Find where the given text appears and provide that cell's center as (x, y) coordinate. 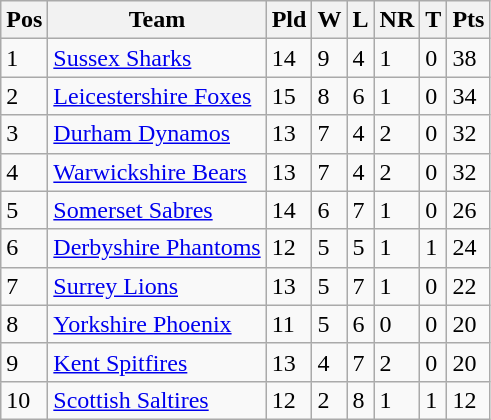
Derbyshire Phantoms (157, 248)
L (360, 20)
Warwickshire Bears (157, 172)
26 (468, 210)
3 (24, 134)
34 (468, 96)
Pts (468, 20)
Yorkshire Phoenix (157, 324)
T (434, 20)
Durham Dynamos (157, 134)
10 (24, 400)
Somerset Sabres (157, 210)
Pos (24, 20)
22 (468, 286)
11 (289, 324)
38 (468, 58)
Kent Spitfires (157, 362)
Sussex Sharks (157, 58)
NR (397, 20)
Pld (289, 20)
Scottish Saltires (157, 400)
Surrey Lions (157, 286)
Leicestershire Foxes (157, 96)
24 (468, 248)
Team (157, 20)
15 (289, 96)
W (330, 20)
